Search for the cell housing the specified text and yield its (X, Y) center coordinate. 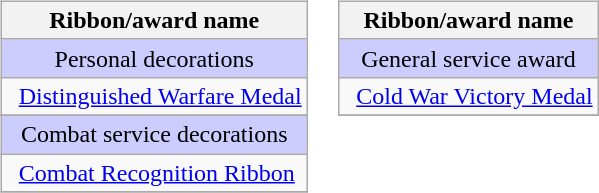
Cold War Victory Medal (468, 96)
Distinguished Warfare Medal (154, 96)
Combat service decorations (154, 134)
General service award (468, 58)
Combat Recognition Ribbon (154, 173)
Personal decorations (154, 58)
